Output the (x, y) coordinate of the center of the cell containing the given text.  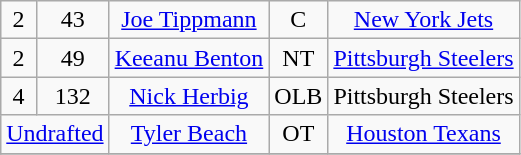
Tyler Beach (189, 134)
OT (298, 134)
NT (298, 58)
Undrafted (55, 134)
OLB (298, 96)
Houston Texans (424, 134)
49 (72, 58)
43 (72, 20)
C (298, 20)
Nick Herbig (189, 96)
4 (19, 96)
Joe Tippmann (189, 20)
New York Jets (424, 20)
Keeanu Benton (189, 58)
132 (72, 96)
